Output the (X, Y) coordinate of the center of the cell containing the given text.  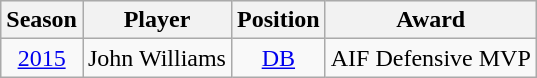
John Williams (156, 58)
DB (278, 58)
Award (430, 20)
Position (278, 20)
Player (156, 20)
2015 (42, 58)
Season (42, 20)
AIF Defensive MVP (430, 58)
